Locate the cell with the specified text and output its (X, Y) center coordinate. 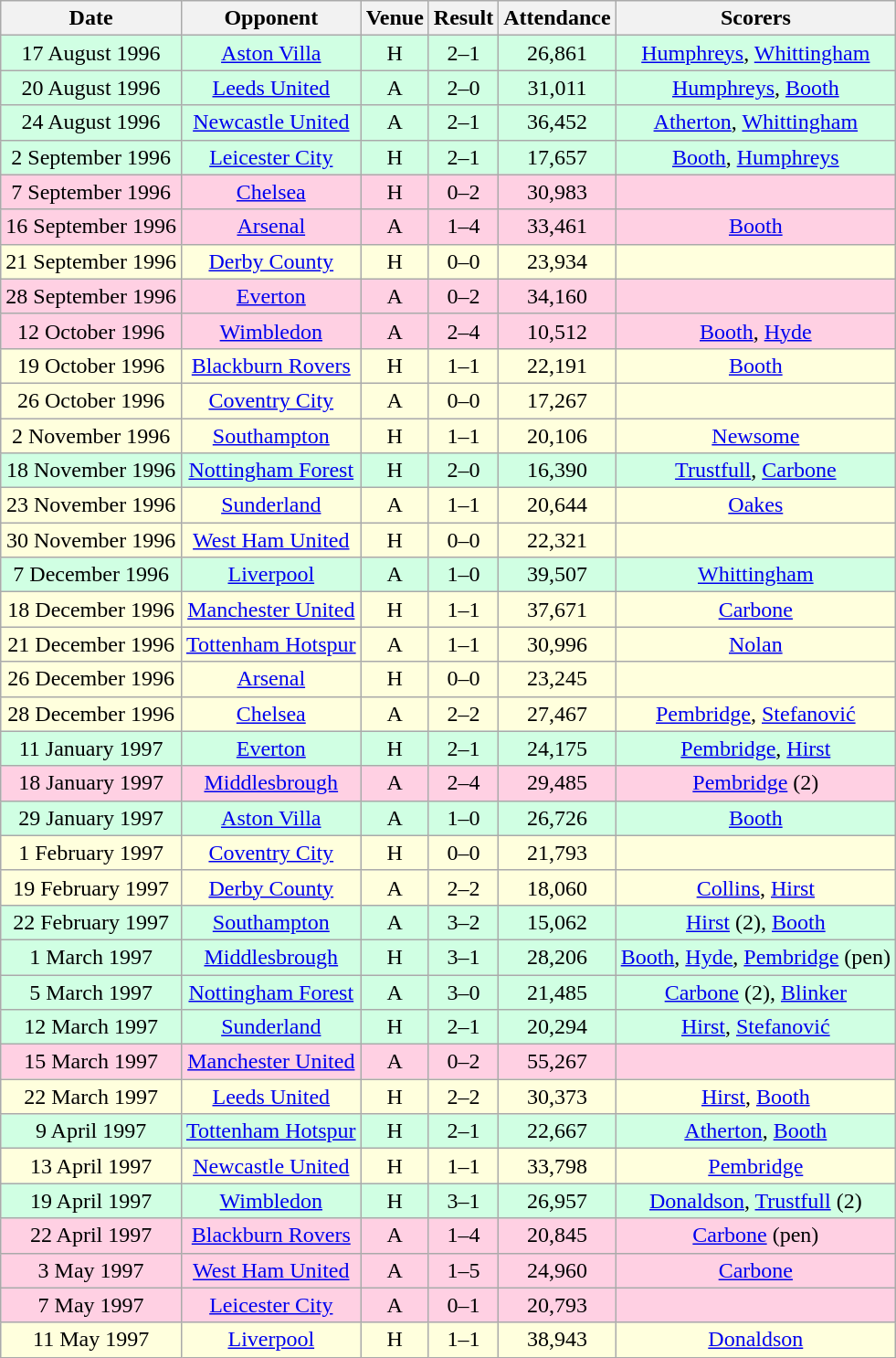
Result (463, 18)
21 December 1996 (91, 644)
18 November 1996 (91, 471)
37,671 (557, 610)
24,960 (557, 1270)
22 April 1997 (91, 1236)
Pembridge, Hirst (755, 748)
20 August 1996 (91, 88)
38,943 (557, 1340)
28 September 1996 (91, 296)
18,060 (557, 887)
23 November 1996 (91, 505)
Attendance (557, 18)
29,485 (557, 783)
7 May 1997 (91, 1305)
31,011 (557, 88)
Humphreys, Booth (755, 88)
20,793 (557, 1305)
Humphreys, Whittingham (755, 53)
30,996 (557, 644)
20,845 (557, 1236)
27,467 (557, 714)
Venue (395, 18)
Hirst (2), Booth (755, 922)
22,667 (557, 1131)
20,644 (557, 505)
Opponent (270, 18)
20,294 (557, 1027)
1 February 1997 (91, 853)
3–0 (463, 992)
Collins, Hirst (755, 887)
Pembridge, Stefanović (755, 714)
0–1 (463, 1305)
26 October 1996 (91, 400)
1–5 (463, 1270)
24,175 (557, 748)
Donaldson (755, 1340)
28 December 1996 (91, 714)
Scorers (755, 18)
Newsome (755, 436)
22 February 1997 (91, 922)
30,373 (557, 1097)
33,461 (557, 227)
11 May 1997 (91, 1340)
7 December 1996 (91, 575)
Whittingham (755, 575)
Booth, Hyde (755, 331)
11 January 1997 (91, 748)
16 September 1996 (91, 227)
22,191 (557, 366)
15 March 1997 (91, 1062)
Pembridge (755, 1166)
20,106 (557, 436)
36,452 (557, 122)
22,321 (557, 540)
26 December 1996 (91, 679)
23,245 (557, 679)
39,507 (557, 575)
19 February 1997 (91, 887)
29 January 1997 (91, 818)
17,267 (557, 400)
19 April 1997 (91, 1201)
23,934 (557, 261)
3–2 (463, 922)
Hirst, Stefanović (755, 1027)
15,062 (557, 922)
21,485 (557, 992)
7 September 1996 (91, 192)
33,798 (557, 1166)
18 December 1996 (91, 610)
5 March 1997 (91, 992)
34,160 (557, 296)
26,957 (557, 1201)
13 April 1997 (91, 1166)
Atherton, Booth (755, 1131)
17,657 (557, 157)
Oakes (755, 505)
Carbone (2), Blinker (755, 992)
Carbone (pen) (755, 1236)
Booth, Hyde, Pembridge (pen) (755, 957)
12 October 1996 (91, 331)
30,983 (557, 192)
16,390 (557, 471)
55,267 (557, 1062)
1 March 1997 (91, 957)
30 November 1996 (91, 540)
Atherton, Whittingham (755, 122)
26,861 (557, 53)
Trustfull, Carbone (755, 471)
2 November 1996 (91, 436)
24 August 1996 (91, 122)
Hirst, Booth (755, 1097)
Nolan (755, 644)
21 September 1996 (91, 261)
26,726 (557, 818)
22 March 1997 (91, 1097)
18 January 1997 (91, 783)
19 October 1996 (91, 366)
3 May 1997 (91, 1270)
Booth, Humphreys (755, 157)
10,512 (557, 331)
28,206 (557, 957)
2 September 1996 (91, 157)
17 August 1996 (91, 53)
12 March 1997 (91, 1027)
Date (91, 18)
Donaldson, Trustfull (2) (755, 1201)
21,793 (557, 853)
Pembridge (2) (755, 783)
9 April 1997 (91, 1131)
